Return [X, Y] of the center of cell containing provided text 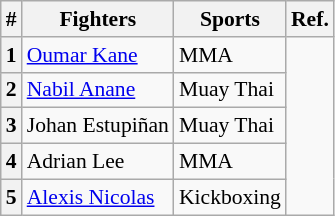
Nabil Anane [98, 90]
Fighters [98, 19]
4 [12, 162]
2 [12, 90]
1 [12, 55]
5 [12, 197]
Kickboxing [230, 197]
3 [12, 126]
Alexis Nicolas [98, 197]
Sports [230, 19]
Ref. [310, 19]
Oumar Kane [98, 55]
Adrian Lee [98, 162]
Johan Estupiñan [98, 126]
# [12, 19]
